Provide the [X, Y] coordinate of the cell's center where the given text is located.  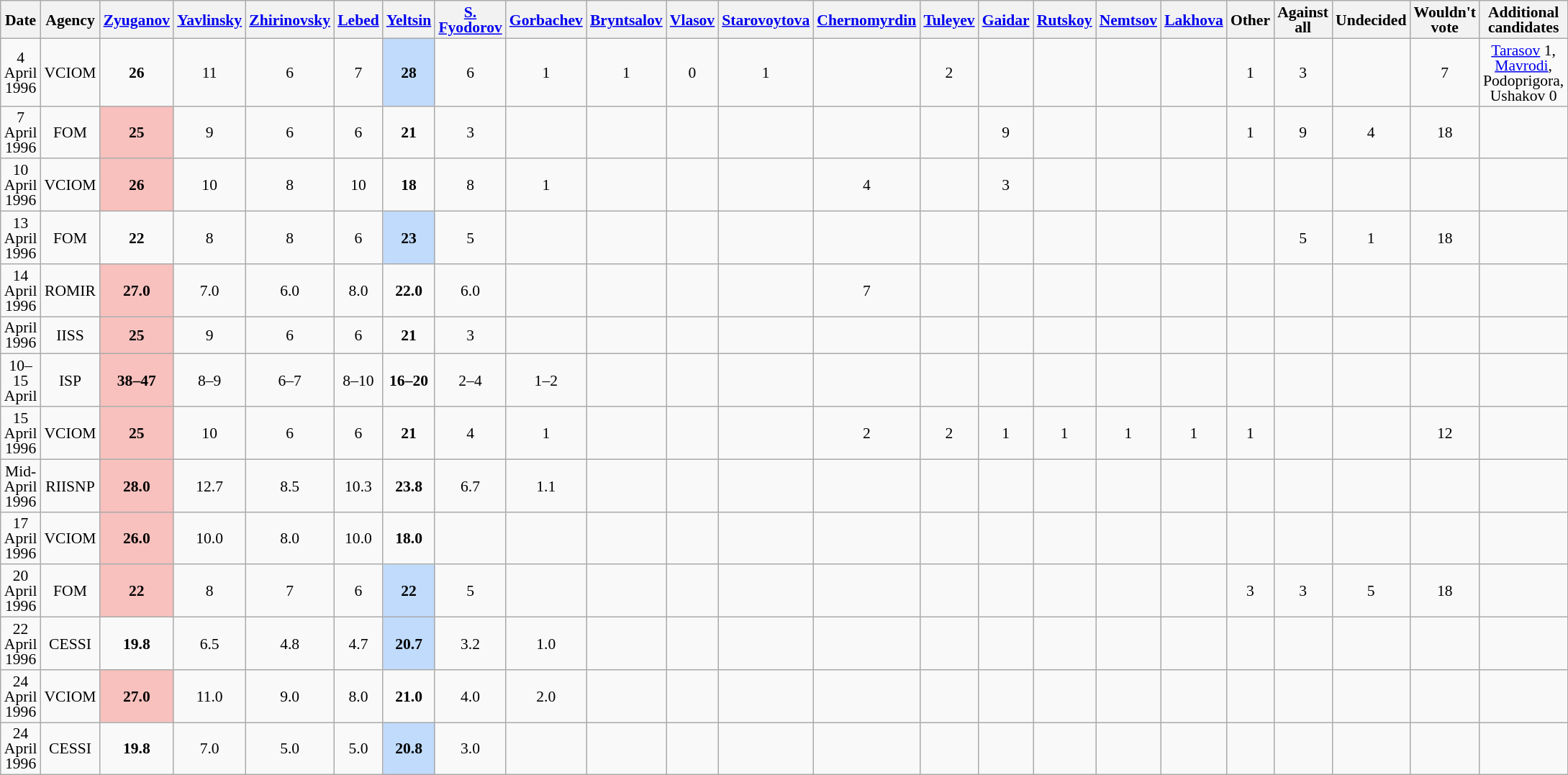
Chernomyrdin [866, 19]
12 [1445, 433]
10.3 [358, 485]
Other [1251, 19]
IISS [70, 335]
23.8 [409, 485]
22.0 [409, 291]
23 [409, 237]
8.5 [289, 485]
7 April 1996 [21, 132]
28 [409, 72]
2.0 [546, 697]
8–10 [358, 380]
Mid-April 1996 [21, 485]
Lakhova [1194, 19]
14 April 1996 [21, 291]
RIISNP [70, 485]
1–2 [546, 380]
20 April 1996 [21, 592]
Zyuganov [137, 19]
1.0 [546, 643]
S. Fyodorov [470, 19]
15 April 1996 [21, 433]
Lebed [358, 19]
38–47 [137, 380]
2–4 [470, 380]
Zhirinovsky [289, 19]
10–15 April [21, 380]
4.0 [470, 697]
April 1996 [21, 335]
Against all [1302, 19]
17 April 1996 [21, 538]
8–9 [209, 380]
28.0 [137, 485]
18.0 [409, 538]
3.2 [470, 643]
20.7 [409, 643]
Date [21, 19]
20.8 [409, 748]
12.7 [209, 485]
Additional candidates [1523, 19]
Tarasov 1, Mavrodi, Podoprigora, Ushakov 0 [1523, 72]
1.1 [546, 485]
4 April 1996 [21, 72]
Starovoytova [766, 19]
4.7 [358, 643]
3.0 [470, 748]
Nemtsov [1128, 19]
26.0 [137, 538]
6.5 [209, 643]
9.0 [289, 697]
Yeltsin [409, 19]
16–20 [409, 380]
Bryntsalov [626, 19]
Tuleyev [948, 19]
ISP [70, 380]
21.0 [409, 697]
Wouldn't vote [1445, 19]
ROMIR [70, 291]
10 April 1996 [21, 186]
6–7 [289, 380]
Gorbachev [546, 19]
13 April 1996 [21, 237]
4.8 [289, 643]
11.0 [209, 697]
Vlasov [692, 19]
22 April 1996 [21, 643]
Agency [70, 19]
Gaidar [1006, 19]
Rutskoy [1065, 19]
Undecided [1371, 19]
Yavlinsky [209, 19]
11 [209, 72]
0 [692, 72]
6.7 [470, 485]
